From the cell containing the given text, extract its center point as (x, y) coordinate. 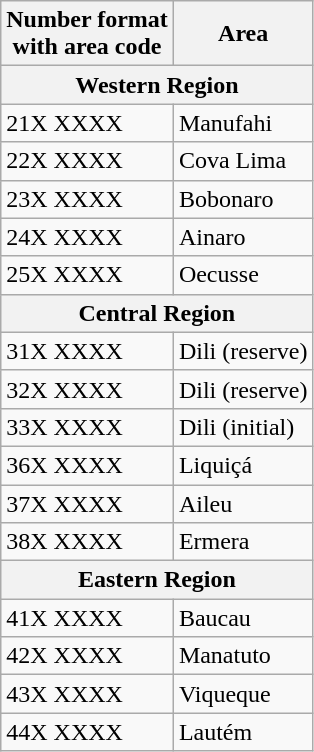
25X XXXX (88, 275)
Ainaro (243, 237)
23X XXXX (88, 199)
Baucau (243, 618)
33X XXXX (88, 427)
Central Region (157, 313)
37X XXXX (88, 503)
Cova Lima (243, 161)
Lautém (243, 732)
21X XXXX (88, 123)
Eastern Region (157, 580)
Number formatwith area code (88, 34)
43X XXXX (88, 694)
44X XXXX (88, 732)
Aileu (243, 503)
Liquiçá (243, 465)
Bobonaro (243, 199)
22X XXXX (88, 161)
38X XXXX (88, 542)
31X XXXX (88, 351)
Manatuto (243, 656)
Dili (initial) (243, 427)
41X XXXX (88, 618)
Area (243, 34)
36X XXXX (88, 465)
Western Region (157, 85)
Viqueque (243, 694)
24X XXXX (88, 237)
42X XXXX (88, 656)
Manufahi (243, 123)
Ermera (243, 542)
32X XXXX (88, 389)
Oecusse (243, 275)
